Identify which cell holds the provided text, then report its [X, Y] central coordinate. 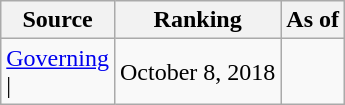
Governing| [58, 72]
October 8, 2018 [197, 72]
As of [313, 20]
Ranking [197, 20]
Source [58, 20]
